Determine the [X, Y] coordinate at the center of the cell enclosing the given text.  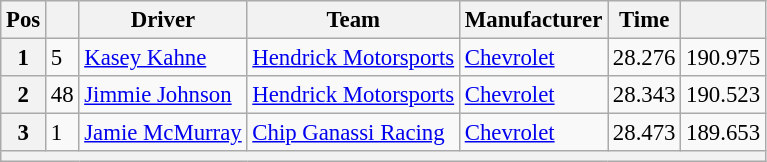
189.653 [724, 133]
28.473 [644, 133]
Pos [24, 20]
Team [353, 20]
Driver [163, 20]
Time [644, 20]
Chip Ganassi Racing [353, 133]
28.343 [644, 95]
48 [62, 95]
2 [24, 95]
Jimmie Johnson [163, 95]
3 [24, 133]
Kasey Kahne [163, 58]
Jamie McMurray [163, 133]
Manufacturer [533, 20]
28.276 [644, 58]
5 [62, 58]
190.523 [724, 95]
190.975 [724, 58]
